Detect which cell encompasses the target text, then output its [x, y] center coordinate. 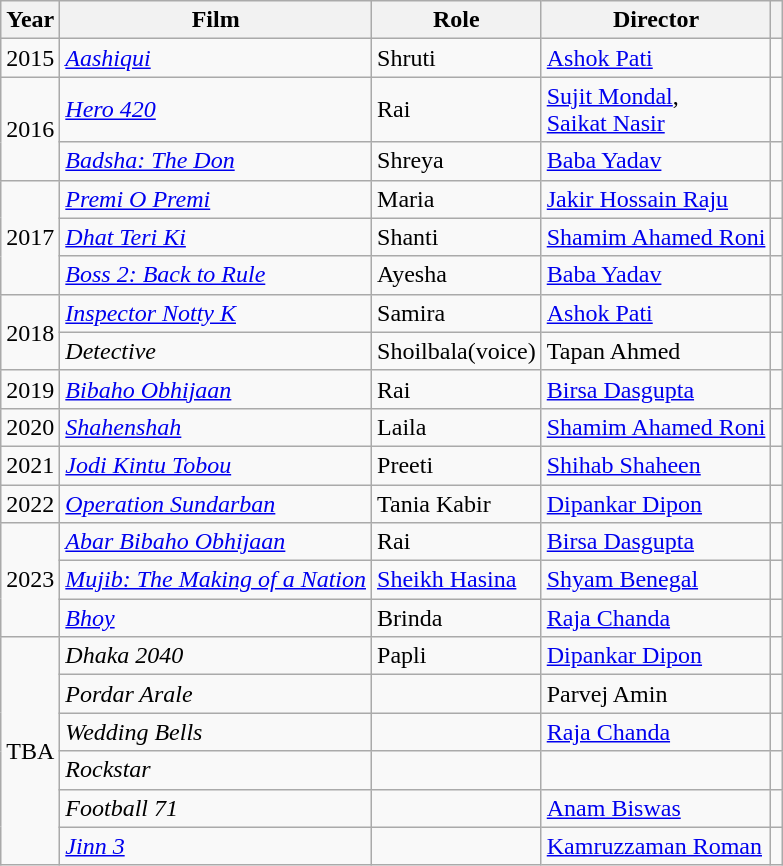
Parvej Amin [656, 694]
Detective [216, 351]
Film [216, 20]
Rockstar [216, 770]
2017 [30, 237]
Dhaka 2040 [216, 656]
Pordar Arale [216, 694]
Hero 420 [216, 110]
Football 71 [216, 808]
2021 [30, 465]
Laila [457, 427]
2016 [30, 128]
Jodi Kintu Tobou [216, 465]
Operation Sundarban [216, 503]
Sheikh Hasina [457, 580]
Jinn 3 [216, 846]
Shoilbala(voice) [457, 351]
Shreya [457, 161]
Mujib: The Making of a Nation [216, 580]
TBA [30, 751]
Tania Kabir [457, 503]
2018 [30, 332]
Shanti [457, 237]
Inspector Notty K [216, 313]
Papli [457, 656]
Shihab Shaheen [656, 465]
Abar Bibaho Obhijaan [216, 542]
Sujit Mondal,Saikat Nasir [656, 110]
Shruti [457, 58]
Preeti [457, 465]
2015 [30, 58]
Bibaho Obhijaan [216, 389]
Role [457, 20]
Shyam Benegal [656, 580]
2019 [30, 389]
Dhat Teri Ki [216, 237]
2023 [30, 580]
2020 [30, 427]
Badsha: The Don [216, 161]
Boss 2: Back to Rule [216, 275]
Shahenshah [216, 427]
Tapan Ahmed [656, 351]
Brinda [457, 618]
Bhoy [216, 618]
Aashiqui [216, 58]
2022 [30, 503]
Anam Biswas [656, 808]
Premi O Premi [216, 199]
Director [656, 20]
Samira [457, 313]
Ayesha [457, 275]
Kamruzzaman Roman [656, 846]
Maria [457, 199]
Jakir Hossain Raju [656, 199]
Wedding Bells [216, 732]
Year [30, 20]
